From the cell containing the given text, extract its center point as (x, y) coordinate. 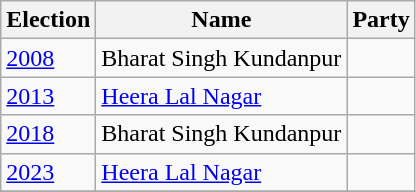
2023 (48, 172)
Election (48, 20)
Name (222, 20)
Party (381, 20)
2008 (48, 58)
2013 (48, 96)
2018 (48, 134)
